Detect which cell encompasses the target text, then output its (X, Y) center coordinate. 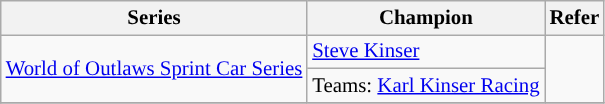
Champion (426, 18)
Steve Kinser (426, 51)
Teams: Karl Kinser Racing (426, 85)
Refer (574, 18)
Series (154, 18)
World of Outlaws Sprint Car Series (154, 68)
